From the cell containing the given text, extract its center point as (X, Y) coordinate. 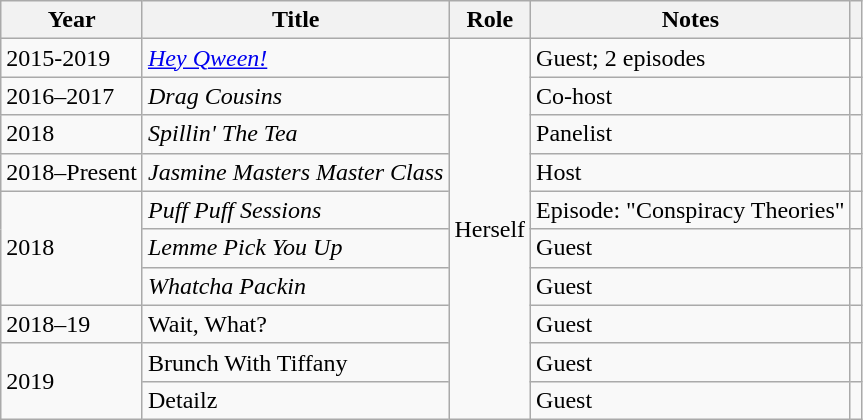
Hey Qween! (295, 58)
Notes (691, 20)
Co-host (691, 96)
Jasmine Masters Master Class (295, 172)
Detailz (295, 400)
Title (295, 20)
2015-2019 (72, 58)
Host (691, 172)
2018–19 (72, 324)
Year (72, 20)
2019 (72, 381)
Episode: "Conspiracy Theories" (691, 210)
Puff Puff Sessions (295, 210)
Lemme Pick You Up (295, 248)
Wait, What? (295, 324)
Panelist (691, 134)
2018–Present (72, 172)
2016–2017 (72, 96)
Role (490, 20)
Guest; 2 episodes (691, 58)
Brunch With Tiffany (295, 362)
Herself (490, 230)
Spillin' The Tea (295, 134)
Whatcha Packin (295, 286)
Drag Cousins (295, 96)
